Detect which cell encompasses the target text, then output its (x, y) center coordinate. 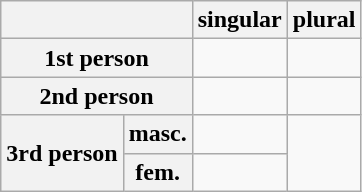
3rd person (62, 153)
fem. (158, 172)
singular (240, 20)
masc. (158, 134)
plural (324, 20)
2nd person (96, 96)
1st person (96, 58)
